Locate the cell with the specified text and output its (x, y) center coordinate. 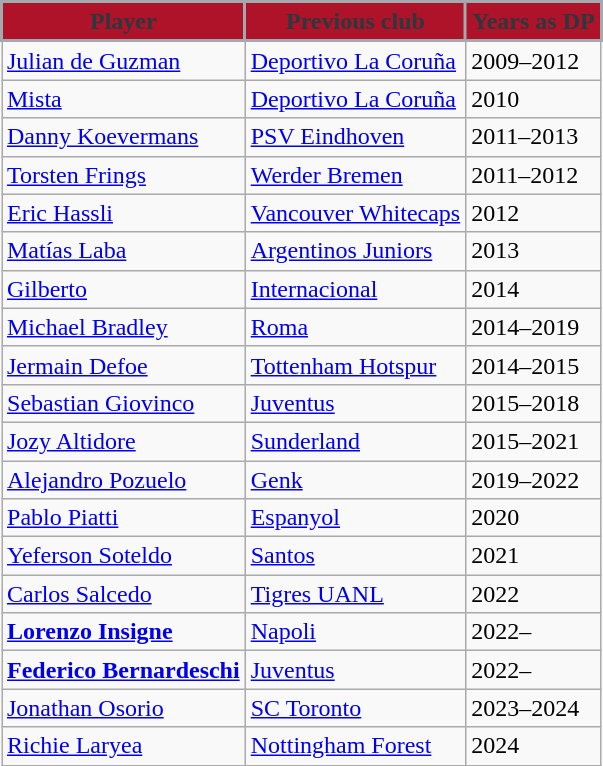
Mista (124, 99)
2011–2012 (534, 175)
Genk (356, 479)
2014–2019 (534, 327)
2010 (534, 99)
Tottenham Hotspur (356, 365)
Torsten Frings (124, 175)
Vancouver Whitecaps (356, 213)
Yeferson Soteldo (124, 556)
Sebastian Giovinco (124, 403)
2020 (534, 518)
Previous club (356, 22)
Pablo Piatti (124, 518)
2014–2015 (534, 365)
PSV Eindhoven (356, 137)
Napoli (356, 632)
Tigres UANL (356, 594)
2011–2013 (534, 137)
Roma (356, 327)
Espanyol (356, 518)
Werder Bremen (356, 175)
SC Toronto (356, 708)
Sunderland (356, 441)
2019–2022 (534, 479)
Danny Koevermans (124, 137)
Years as DP (534, 22)
2024 (534, 746)
Argentinos Juniors (356, 251)
Santos (356, 556)
Carlos Salcedo (124, 594)
Player (124, 22)
Richie Laryea (124, 746)
Gilberto (124, 289)
Julian de Guzman (124, 60)
Alejandro Pozuelo (124, 479)
2014 (534, 289)
Nottingham Forest (356, 746)
Eric Hassli (124, 213)
Internacional (356, 289)
Federico Bernardeschi (124, 670)
Jonathan Osorio (124, 708)
2021 (534, 556)
2023–2024 (534, 708)
Michael Bradley (124, 327)
2015–2021 (534, 441)
Jermain Defoe (124, 365)
2012 (534, 213)
Jozy Altidore (124, 441)
2013 (534, 251)
Matías Laba (124, 251)
2015–2018 (534, 403)
Lorenzo Insigne (124, 632)
2009–2012 (534, 60)
2022 (534, 594)
